Find where the given text appears and provide that cell's center as (X, Y) coordinate. 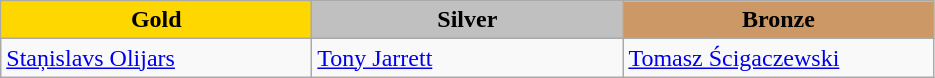
Tony Jarrett (468, 58)
Gold (156, 20)
Bronze (778, 20)
Tomasz Ścigaczewski (778, 58)
Silver (468, 20)
Staņislavs Olijars (156, 58)
